Detect which cell encompasses the target text, then output its (x, y) center coordinate. 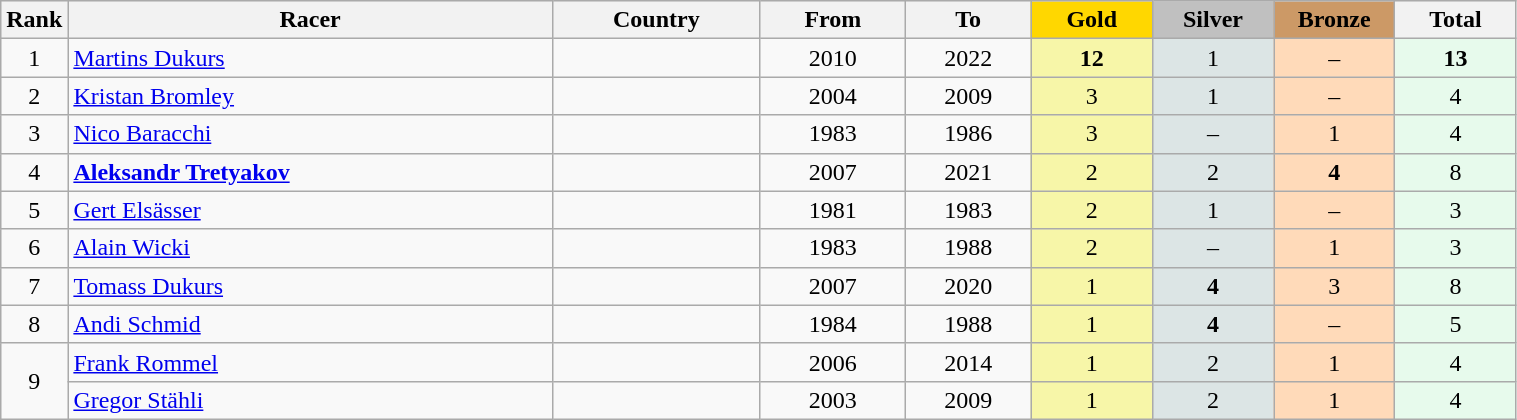
Rank (34, 20)
2014 (968, 362)
Andi Schmid (310, 324)
Alain Wicki (310, 248)
Silver (1212, 20)
9 (34, 381)
Kristan Bromley (310, 96)
Tomass Dukurs (310, 286)
1986 (968, 134)
2021 (968, 172)
Nico Baracchi (310, 134)
7 (34, 286)
Total (1456, 20)
Frank Rommel (310, 362)
Gert Elsässer (310, 210)
1984 (832, 324)
2020 (968, 286)
Aleksandr Tretyakov (310, 172)
From (832, 20)
2022 (968, 58)
Martins Dukurs (310, 58)
2003 (832, 400)
Bronze (1334, 20)
Gold (1092, 20)
2010 (832, 58)
12 (1092, 58)
6 (34, 248)
2004 (832, 96)
1981 (832, 210)
Racer (310, 20)
To (968, 20)
13 (1456, 58)
Country (656, 20)
2006 (832, 362)
Gregor Stähli (310, 400)
